Identify which cell holds the provided text, then report its (X, Y) central coordinate. 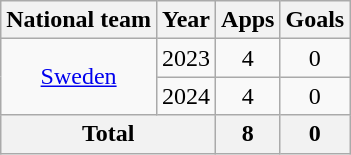
8 (248, 134)
2023 (186, 58)
Total (108, 134)
Apps (248, 20)
National team (79, 20)
2024 (186, 96)
Year (186, 20)
Goals (315, 20)
Sweden (79, 77)
